Find where the given text appears and provide that cell's center as [X, Y] coordinate. 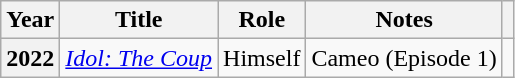
Year [30, 20]
Title [139, 20]
Cameo (Episode 1) [404, 58]
2022 [30, 58]
Idol: The Coup [139, 58]
Notes [404, 20]
Role [262, 20]
Himself [262, 58]
